Determine the [x, y] coordinate at the center of the cell enclosing the given text.  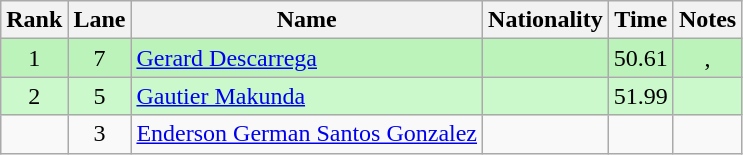
1 [34, 58]
Enderson German Santos Gonzalez [307, 134]
3 [100, 134]
2 [34, 96]
Lane [100, 20]
Gerard Descarrega [307, 58]
Time [640, 20]
Rank [34, 20]
5 [100, 96]
51.99 [640, 96]
Name [307, 20]
Notes [707, 20]
Gautier Makunda [307, 96]
50.61 [640, 58]
Nationality [546, 20]
7 [100, 58]
, [707, 58]
